Return [X, Y] of the center of cell containing provided text 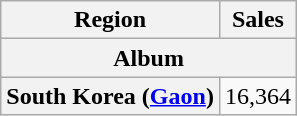
Region [110, 20]
South Korea (Gaon) [110, 96]
Sales [258, 20]
Album [149, 58]
16,364 [258, 96]
